Pinpoint the cell where the given text exists, returning its [x, y] midpoint coordinate. 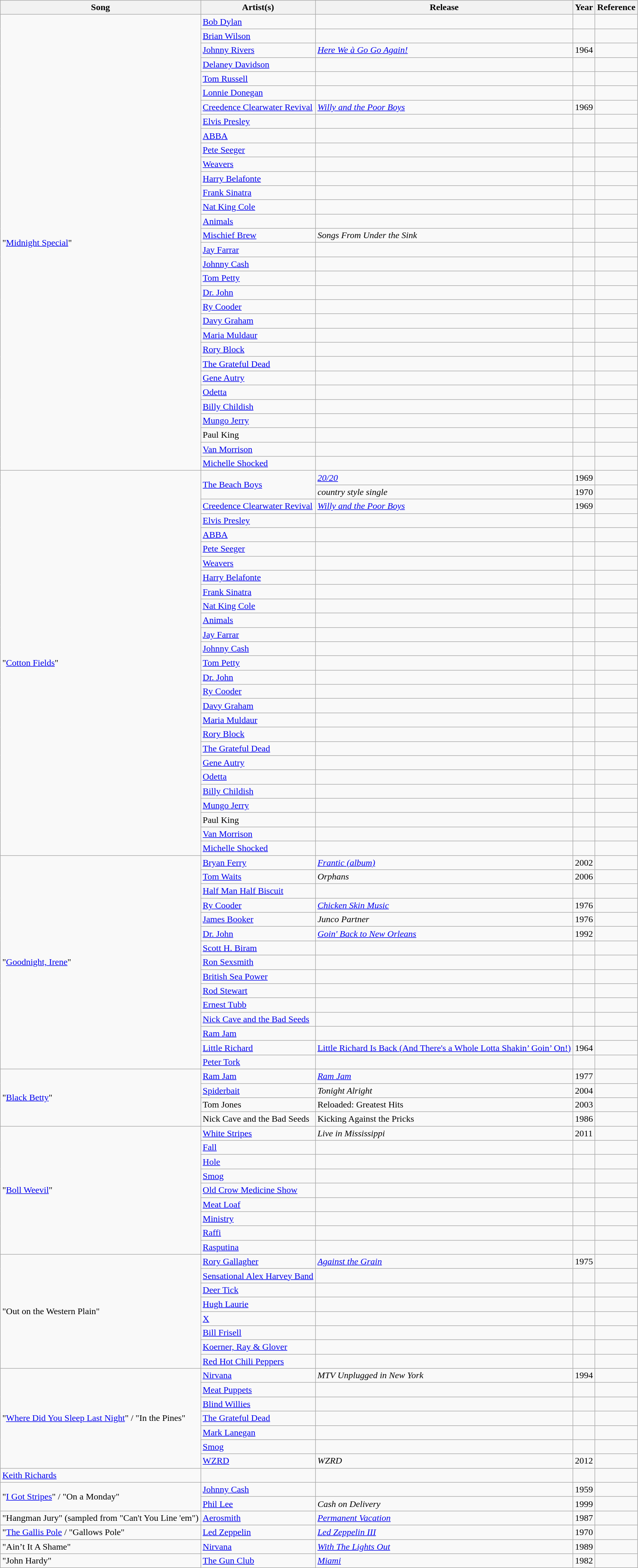
2011 [584, 1133]
1982 [584, 1561]
Tonight Alright [444, 1091]
Aerosmith [258, 1518]
Ron Sexsmith [258, 962]
Red Hot Chili Peppers [258, 1361]
2006 [584, 877]
Blind Willies [258, 1404]
Bryan Ferry [258, 862]
Rory Gallagher [258, 1261]
MTV Unplugged in New York [444, 1376]
2002 [584, 862]
"Hangman Jury" (sampled from "Can't You Line 'em") [100, 1518]
Hole [258, 1162]
Mischief Brew [258, 235]
"The Gallis Pole / "Gallows Pole" [100, 1532]
country style single [444, 492]
Rasputina [258, 1247]
2004 [584, 1091]
Ministry [258, 1219]
Live in Mississippi [444, 1133]
Half Man Half Biscuit [258, 891]
Kicking Against the Pricks [444, 1119]
The Beach Boys [258, 485]
"Black Betty" [100, 1097]
1989 [584, 1547]
Bob Dylan [258, 22]
Little Richard Is Back (And There's a Whole Lotta Shakin’ Goin’ On!) [444, 1048]
Scott H. Biram [258, 948]
2012 [584, 1461]
James Booker [258, 920]
Junco Partner [444, 920]
Phil Lee [258, 1504]
"Boll Weevil" [100, 1191]
Reloaded: Greatest Hits [444, 1105]
Year [584, 7]
British Sea Power [258, 976]
Sensational Alex Harvey Band [258, 1276]
The Gun Club [258, 1561]
1959 [584, 1489]
Delaney Davidson [258, 64]
Peter Tork [258, 1062]
Johnny Rivers [258, 50]
Spiderbait [258, 1091]
"Cotton Fields" [100, 663]
Against the Grain [444, 1261]
Cash on Delivery [444, 1504]
"I Got Stripes" / "On a Monday" [100, 1496]
Release [444, 7]
1975 [584, 1261]
"Ain’t It A Shame" [100, 1547]
Deer Tick [258, 1290]
2003 [584, 1105]
"Goodnight, Irene" [100, 962]
20/20 [444, 478]
Rod Stewart [258, 991]
"Midnight Special" [100, 243]
Artist(s) [258, 7]
1977 [584, 1076]
Chicken Skin Music [444, 905]
With The Lights Out [444, 1547]
Brian Wilson [258, 36]
Tom Waits [258, 877]
1987 [584, 1518]
1994 [584, 1376]
1999 [584, 1504]
Songs From Under the Sink [444, 235]
Hugh Laurie [258, 1304]
White Stripes [258, 1133]
Bill Frisell [258, 1333]
Goin' Back to New Orleans [444, 934]
Led Zeppelin [258, 1532]
Orphans [444, 877]
Lonnie Donegan [258, 93]
Tom Russell [258, 79]
Tom Jones [258, 1105]
1992 [584, 934]
Meat Puppets [258, 1390]
X [258, 1318]
Fall [258, 1148]
Old Crow Medicine Show [258, 1190]
"John Hardy" [100, 1561]
Raffi [258, 1233]
"Out on the Western Plain" [100, 1311]
Here We à Go Go Again! [444, 50]
Frantic (album) [444, 862]
"Where Did You Sleep Last Night" / "In the Pines" [100, 1418]
Mark Lanegan [258, 1432]
1986 [584, 1119]
Led Zeppelin III [444, 1532]
Ernest Tubb [258, 1005]
Song [100, 7]
Meat Loaf [258, 1204]
Reference [616, 7]
Keith Richards [100, 1475]
Permanent Vacation [444, 1518]
Koerner, Ray & Glover [258, 1347]
Little Richard [258, 1048]
Miami [444, 1561]
